Search for the cell housing the specified text and yield its (x, y) center coordinate. 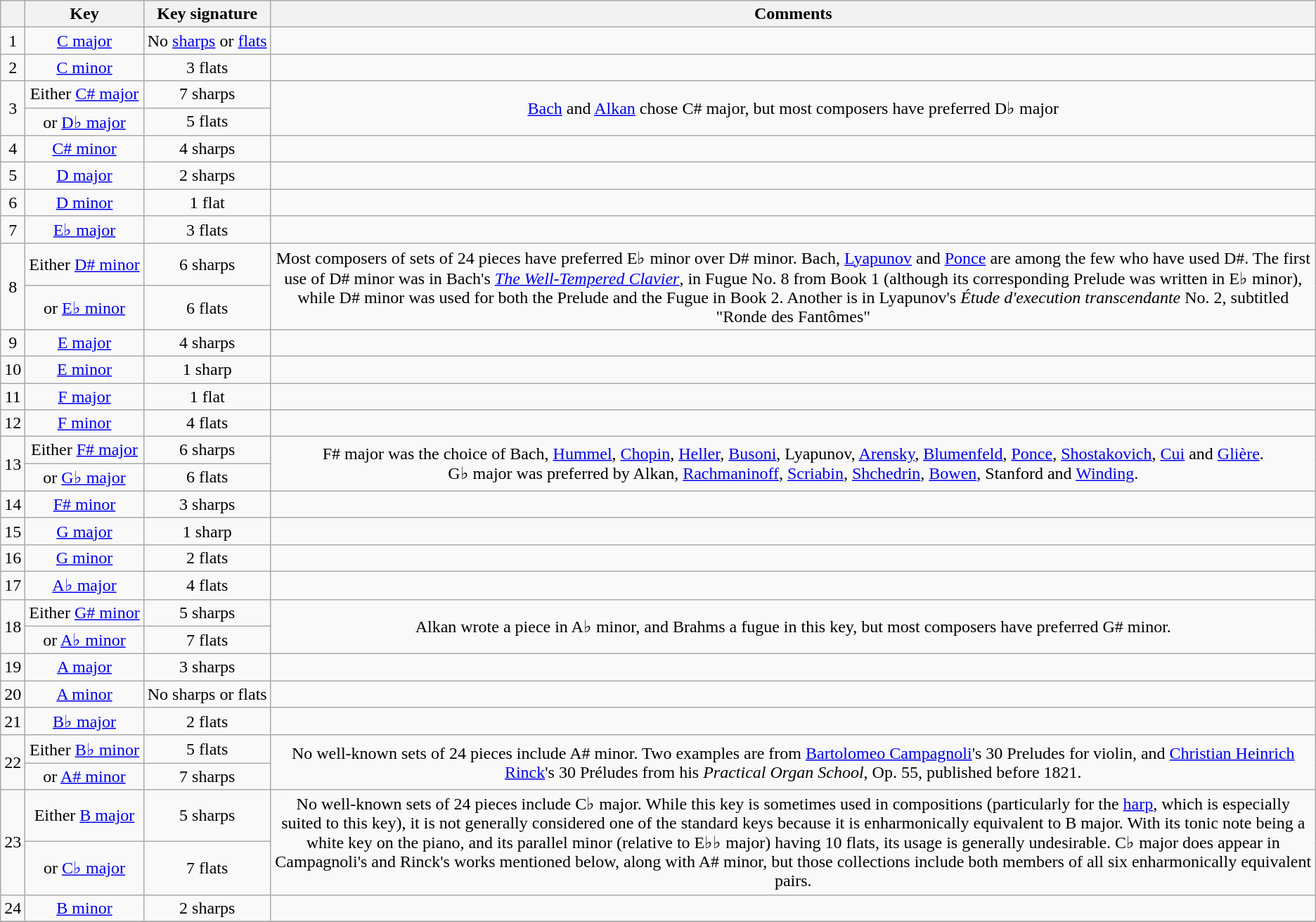
Bach and Alkan chose C# major, but most composers have preferred D♭ major (793, 108)
21 (13, 722)
or A♭ minor (84, 640)
14 (13, 504)
E♭ major (84, 230)
B minor (84, 908)
Either G# minor (84, 613)
C minor (84, 68)
Key signature (207, 14)
B♭ major (84, 722)
17 (13, 585)
D minor (84, 203)
Alkan wrote a piece in A♭ minor, and Brahms a fugue in this key, but most composers have preferred G# minor. (793, 627)
2 (13, 68)
Either F# major (84, 450)
C major (84, 41)
Either B♭ minor (84, 749)
or C♭ major (84, 868)
24 (13, 908)
7 (13, 230)
Either D# minor (84, 264)
23 (13, 843)
F# minor (84, 504)
22 (13, 762)
Comments (793, 14)
A major (84, 667)
E major (84, 342)
Key (84, 14)
or A# minor (84, 776)
15 (13, 531)
Either C# major (84, 94)
G major (84, 531)
8 (13, 286)
G minor (84, 558)
or E♭ minor (84, 307)
3 (13, 108)
or D♭ major (84, 122)
E minor (84, 369)
16 (13, 558)
6 (13, 203)
5 (13, 176)
12 (13, 423)
F major (84, 396)
F minor (84, 423)
C# minor (84, 149)
A♭ major (84, 585)
13 (13, 464)
1 (13, 41)
Either B major (84, 816)
D major (84, 176)
10 (13, 369)
19 (13, 667)
or G♭ major (84, 478)
20 (13, 694)
18 (13, 627)
9 (13, 342)
A minor (84, 694)
4 (13, 149)
11 (13, 396)
